Identify which cell holds the provided text, then report its (x, y) central coordinate. 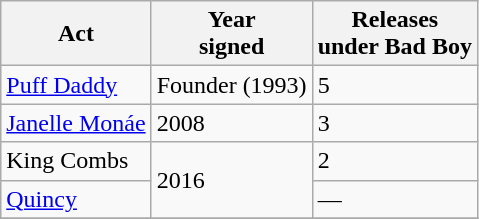
Act (76, 34)
King Combs (76, 161)
2016 (232, 180)
5 (394, 85)
Quincy (76, 199)
Founder (1993) (232, 85)
Year signed (232, 34)
— (394, 199)
2008 (232, 123)
3 (394, 123)
Puff Daddy (76, 85)
2 (394, 161)
Releases under Bad Boy (394, 34)
Janelle Monáe (76, 123)
